Pinpoint the cell where the given text exists, returning its [x, y] midpoint coordinate. 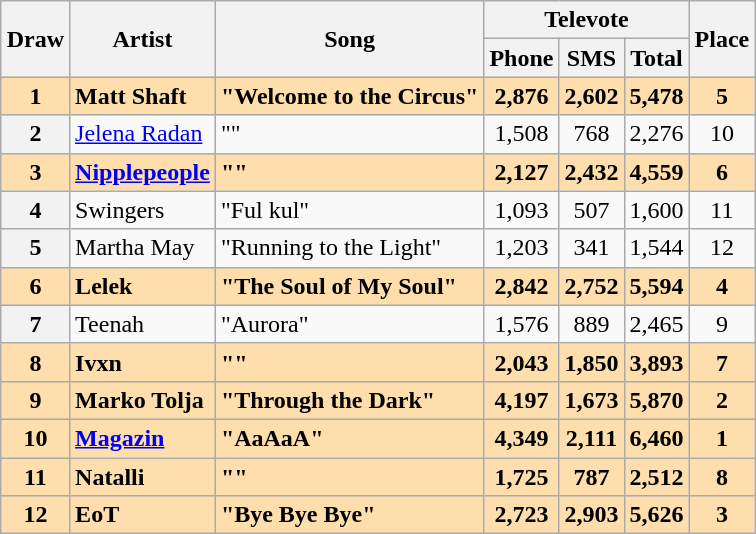
6,460 [656, 438]
2,876 [522, 96]
Draw [35, 39]
Place [722, 39]
3,893 [656, 362]
2,276 [656, 134]
2,723 [522, 515]
5,870 [656, 400]
Song [350, 39]
Nipplepeople [143, 172]
EoT [143, 515]
Artist [143, 39]
2,465 [656, 324]
2,602 [592, 96]
2,752 [592, 286]
Phone [522, 58]
507 [592, 210]
5,594 [656, 286]
Marko Tolja [143, 400]
Televote [586, 20]
Swingers [143, 210]
4,349 [522, 438]
4,197 [522, 400]
341 [592, 248]
"Aurora" [350, 324]
Magazin [143, 438]
"Ful kul" [350, 210]
1,673 [592, 400]
2,432 [592, 172]
SMS [592, 58]
Martha May [143, 248]
1,600 [656, 210]
2,111 [592, 438]
1,725 [522, 477]
"AaAaA" [350, 438]
4,559 [656, 172]
2,127 [522, 172]
1,576 [522, 324]
"The Soul of My Soul" [350, 286]
Teenah [143, 324]
"Bye Bye Bye" [350, 515]
5,478 [656, 96]
"Through the Dark" [350, 400]
Lelek [143, 286]
787 [592, 477]
768 [592, 134]
Ivxn [143, 362]
1,508 [522, 134]
2,512 [656, 477]
"Running to the Light" [350, 248]
2,043 [522, 362]
1,544 [656, 248]
1,850 [592, 362]
889 [592, 324]
Total [656, 58]
"Welcome to the Circus" [350, 96]
Natalli [143, 477]
2,903 [592, 515]
Matt Shaft [143, 96]
2,842 [522, 286]
1,203 [522, 248]
Jelena Radan [143, 134]
1,093 [522, 210]
5,626 [656, 515]
